Scan for the cell matching the given text and deliver its [X, Y] coordinate at center. 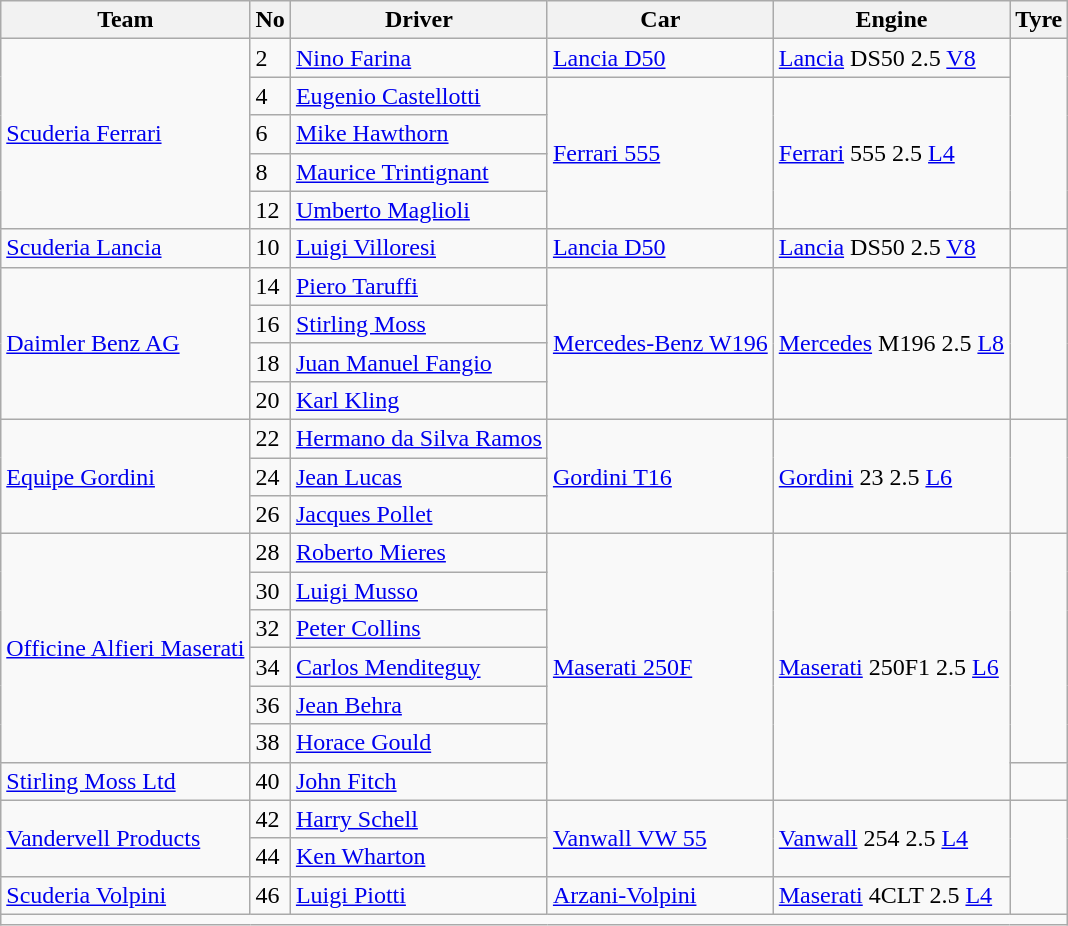
Luigi Musso [418, 591]
Car [660, 20]
Ferrari 555 [660, 153]
Carlos Menditeguy [418, 667]
20 [270, 400]
Horace Gould [418, 743]
Luigi Piotti [418, 895]
Scuderia Volpini [126, 895]
Officine Alfieri Maserati [126, 648]
Stirling Moss Ltd [126, 781]
Eugenio Castellotti [418, 96]
Jean Lucas [418, 477]
Umberto Maglioli [418, 210]
36 [270, 705]
38 [270, 743]
34 [270, 667]
14 [270, 286]
Maserati 250F1 2.5 L6 [891, 667]
Maserati 250F [660, 667]
10 [270, 248]
30 [270, 591]
Tyre [1039, 20]
44 [270, 857]
2 [270, 58]
Nino Farina [418, 58]
Engine [891, 20]
Jacques Pollet [418, 515]
Equipe Gordini [126, 476]
Roberto Mieres [418, 553]
28 [270, 553]
No [270, 20]
Vanwall VW 55 [660, 838]
Maurice Trintignant [418, 172]
8 [270, 172]
16 [270, 324]
Mercedes-Benz W196 [660, 343]
Scuderia Ferrari [126, 134]
42 [270, 819]
Arzani-Volpini [660, 895]
Hermano da Silva Ramos [418, 438]
6 [270, 134]
Gordini T16 [660, 476]
Driver [418, 20]
24 [270, 477]
Ken Wharton [418, 857]
Juan Manuel Fangio [418, 362]
Piero Taruffi [418, 286]
Vandervell Products [126, 838]
Mercedes M196 2.5 L8 [891, 343]
Karl Kling [418, 400]
Team [126, 20]
Daimler Benz AG [126, 343]
Gordini 23 2.5 L6 [891, 476]
26 [270, 515]
John Fitch [418, 781]
Vanwall 254 2.5 L4 [891, 838]
Harry Schell [418, 819]
Luigi Villoresi [418, 248]
Maserati 4CLT 2.5 L4 [891, 895]
46 [270, 895]
Jean Behra [418, 705]
40 [270, 781]
12 [270, 210]
Mike Hawthorn [418, 134]
Scuderia Lancia [126, 248]
32 [270, 629]
Ferrari 555 2.5 L4 [891, 153]
Peter Collins [418, 629]
4 [270, 96]
Stirling Moss [418, 324]
18 [270, 362]
22 [270, 438]
